Scan for the cell matching the given text and deliver its [X, Y] coordinate at center. 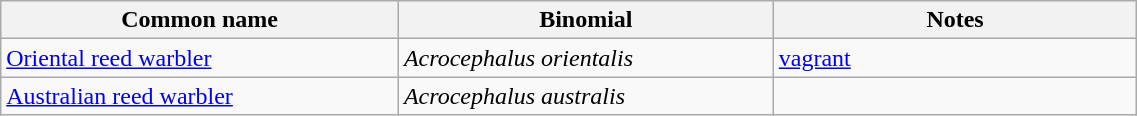
Binomial [586, 20]
vagrant [955, 58]
Acrocephalus orientalis [586, 58]
Notes [955, 20]
Australian reed warbler [200, 96]
Common name [200, 20]
Oriental reed warbler [200, 58]
Acrocephalus australis [586, 96]
